Return the [x, y] coordinate for the center point of the cell that contains the specified text.  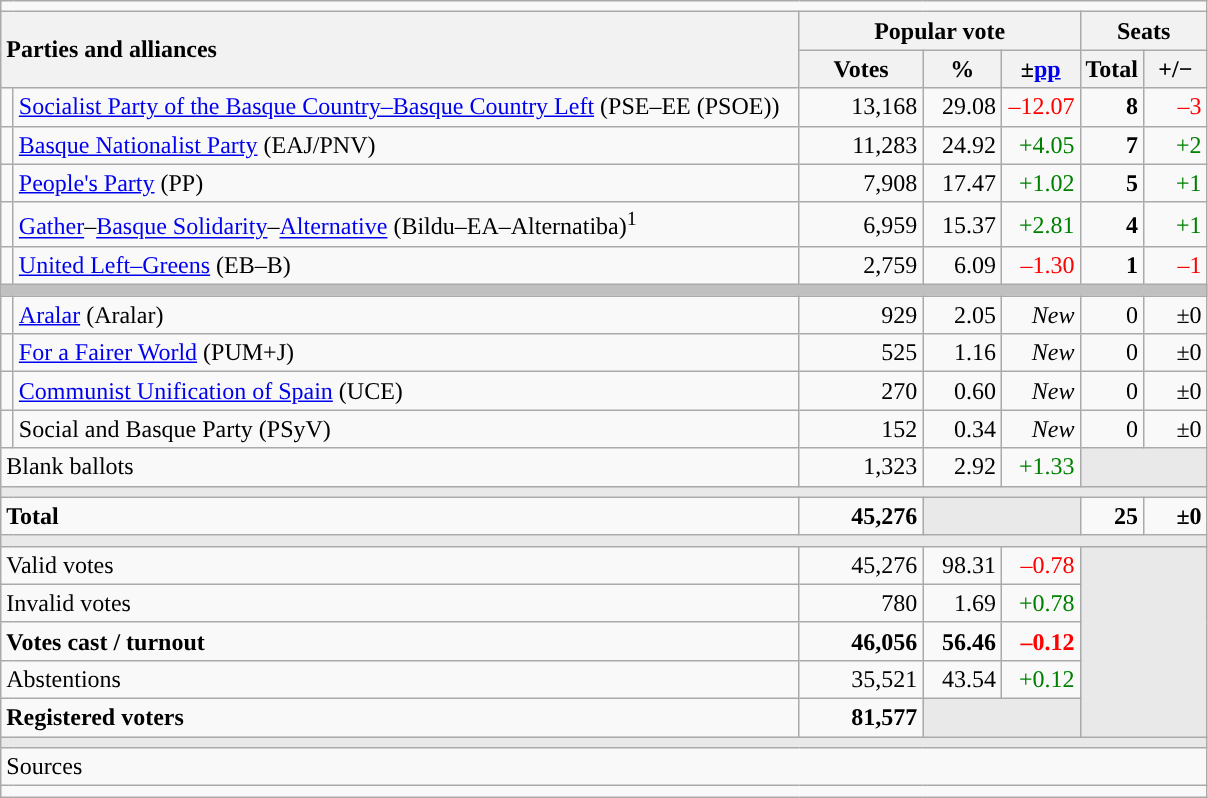
15.37 [962, 224]
Votes cast / turnout [400, 641]
Seats [1144, 31]
29.08 [962, 107]
2.92 [962, 467]
43.54 [962, 679]
780 [861, 603]
+2 [1176, 145]
% [962, 69]
1,323 [861, 467]
5 [1112, 183]
0.60 [962, 391]
Socialist Party of the Basque Country–Basque Country Left (PSE–EE (PSOE)) [406, 107]
Basque Nationalist Party (EAJ/PNV) [406, 145]
7,908 [861, 183]
152 [861, 429]
United Left–Greens (EB–B) [406, 266]
–0.78 [1040, 565]
–12.07 [1040, 107]
For a Fairer World (PUM+J) [406, 353]
–1 [1176, 266]
Abstentions [400, 679]
2,759 [861, 266]
+1.33 [1040, 467]
Blank ballots [400, 467]
0.34 [962, 429]
Social and Basque Party (PSyV) [406, 429]
46,056 [861, 641]
Aralar (Aralar) [406, 315]
Invalid votes [400, 603]
–3 [1176, 107]
+/− [1176, 69]
929 [861, 315]
People's Party (PP) [406, 183]
1 [1112, 266]
±pp [1040, 69]
+0.12 [1040, 679]
+0.78 [1040, 603]
Votes [861, 69]
13,168 [861, 107]
8 [1112, 107]
Communist Unification of Spain (UCE) [406, 391]
270 [861, 391]
+2.81 [1040, 224]
98.31 [962, 565]
17.47 [962, 183]
Gather–Basque Solidarity–Alternative (Bildu–EA–Alternatiba)1 [406, 224]
+1.02 [1040, 183]
35,521 [861, 679]
56.46 [962, 641]
6.09 [962, 266]
1.69 [962, 603]
1.16 [962, 353]
25 [1112, 516]
11,283 [861, 145]
4 [1112, 224]
6,959 [861, 224]
7 [1112, 145]
2.05 [962, 315]
Parties and alliances [400, 50]
Popular vote [940, 31]
Sources [604, 767]
+4.05 [1040, 145]
–1.30 [1040, 266]
81,577 [861, 718]
Registered voters [400, 718]
–0.12 [1040, 641]
525 [861, 353]
24.92 [962, 145]
Valid votes [400, 565]
